For the text-containing cell, return its midpoint in (x, y) coordinate format. 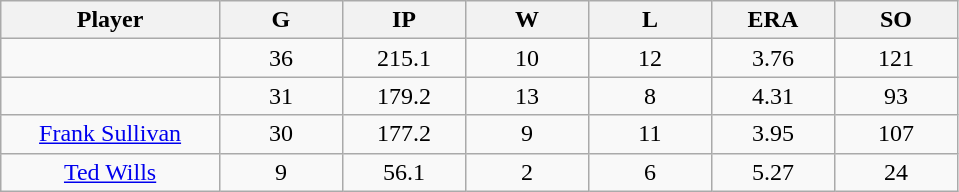
36 (280, 58)
2 (526, 172)
W (526, 20)
3.95 (772, 134)
Player (110, 20)
5.27 (772, 172)
SO (896, 20)
31 (280, 96)
12 (650, 58)
13 (526, 96)
10 (526, 58)
3.76 (772, 58)
93 (896, 96)
IP (404, 20)
ERA (772, 20)
24 (896, 172)
G (280, 20)
179.2 (404, 96)
8 (650, 96)
107 (896, 134)
215.1 (404, 58)
56.1 (404, 172)
4.31 (772, 96)
L (650, 20)
121 (896, 58)
Ted Wills (110, 172)
6 (650, 172)
177.2 (404, 134)
30 (280, 134)
11 (650, 134)
Frank Sullivan (110, 134)
